Provide the (x, y) coordinate of the cell's center where the given text is located.  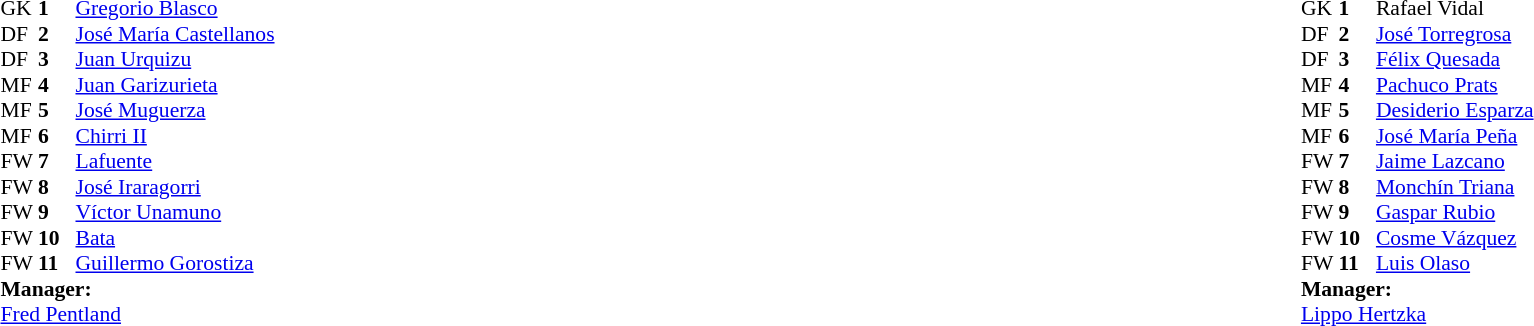
José Muguerza (176, 111)
Jaime Lazcano (1455, 161)
Pachuco Prats (1455, 85)
José Iraragorri (176, 187)
Juan Urquizu (176, 59)
Bata (176, 238)
Víctor Unamuno (176, 213)
Chirri II (176, 136)
Félix Quesada (1455, 59)
Cosme Vázquez (1455, 238)
Lafuente (176, 161)
Luis Olaso (1455, 263)
José María Castellanos (176, 34)
Monchín Triana (1455, 187)
José María Peña (1455, 136)
Gaspar Rubio (1455, 213)
Desiderio Esparza (1455, 111)
José Torregrosa (1455, 34)
Juan Garizurieta (176, 85)
Guillermo Gorostiza (176, 263)
